Pinpoint the cell where the given text exists, returning its (X, Y) midpoint coordinate. 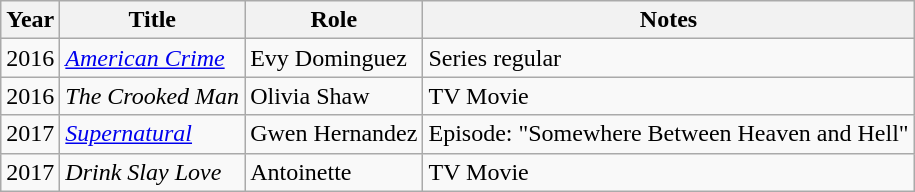
Episode: "Somewhere Between Heaven and Hell" (668, 134)
Antoinette (334, 172)
Notes (668, 20)
Role (334, 20)
Series regular (668, 58)
Evy Dominguez (334, 58)
The Crooked Man (152, 96)
Year (30, 20)
Olivia Shaw (334, 96)
Title (152, 20)
Drink Slay Love (152, 172)
Gwen Hernandez (334, 134)
American Crime (152, 58)
Supernatural (152, 134)
